Pinpoint the cell where the given text exists, returning its (x, y) midpoint coordinate. 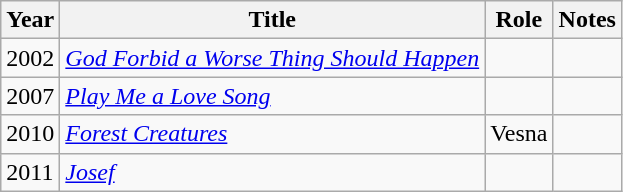
2002 (30, 58)
Forest Creatures (272, 134)
Play Me a Love Song (272, 96)
Josef (272, 172)
Year (30, 20)
2011 (30, 172)
2007 (30, 96)
Vesna (519, 134)
God Forbid a Worse Thing Should Happen (272, 58)
2010 (30, 134)
Role (519, 20)
Notes (587, 20)
Title (272, 20)
